Capture the cell that displays the provided text and extract its [x, y] central coordinate. 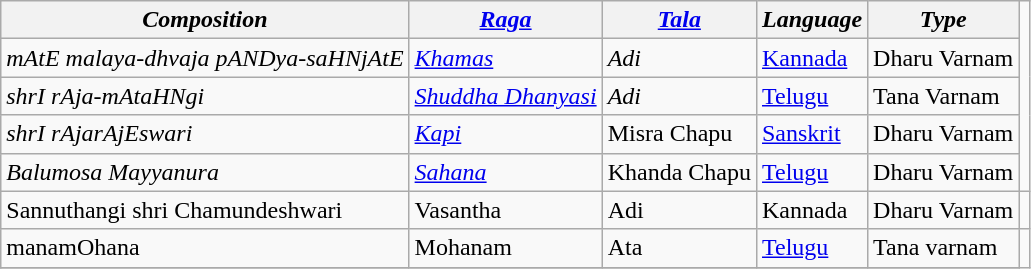
shrI rAjarAjEswari [205, 134]
Mohanam [506, 248]
Kapi [506, 134]
Sahana [506, 172]
Tala [679, 20]
manamOhana [205, 248]
shrI rAja-mAtaHNgi [205, 96]
Tana varnam [944, 248]
mAtE malaya-dhvaja pANDya-saHNjAtE [205, 58]
Sanskrit [812, 134]
Misra Chapu [679, 134]
Language [812, 20]
Ata [679, 248]
Khamas [506, 58]
Balumosa Mayyanura [205, 172]
Raga [506, 20]
Tana Varnam [944, 96]
Sannuthangi shri Chamundeshwari [205, 210]
Type [944, 20]
Shuddha Dhanyasi [506, 96]
Khanda Chapu [679, 172]
Vasantha [506, 210]
Composition [205, 20]
